Detect which cell encompasses the target text, then output its [x, y] center coordinate. 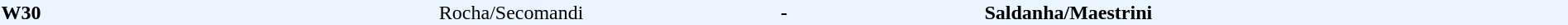
- [784, 12]
Saldanha/Maestrini [1275, 12]
Rocha/Secomandi [425, 12]
W30 [132, 12]
